Locate the cell with the specified text and output its (X, Y) center coordinate. 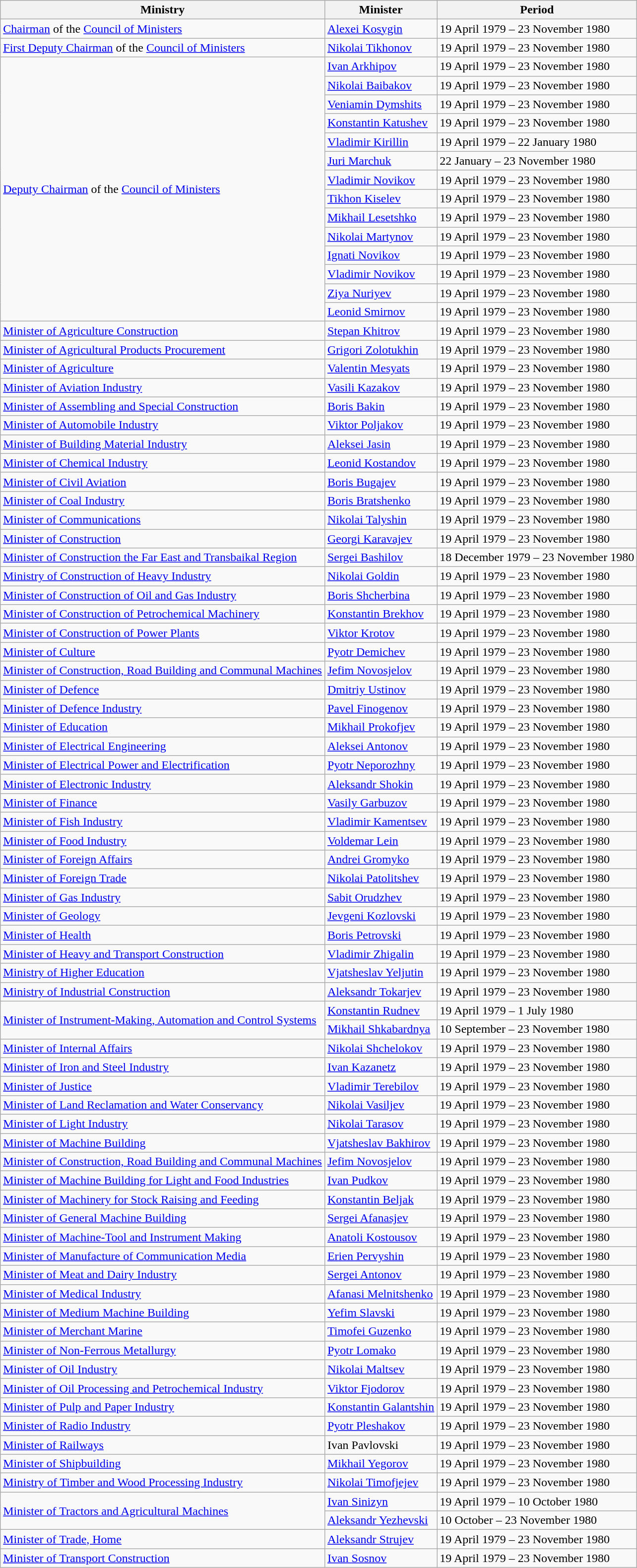
Tikhon Kiselev (381, 198)
Minister of Internal Affairs (163, 1048)
Aleksei Antonov (381, 746)
Voldemar Lein (381, 841)
Pyotr Lomako (381, 1350)
Timofei Guzenko (381, 1331)
Nikolai Goldin (381, 576)
Boris Bratshenko (381, 501)
Aleksandr Shokin (381, 784)
Jevgeni Kozlovski (381, 916)
Nikolai Timofjejev (381, 1483)
Minister of Manufacture of Communication Media (163, 1256)
10 October – 23 November 1980 (537, 1520)
Nikolai Maltsev (381, 1369)
Minister of Aviation Industry (163, 387)
Minister of Defence Industry (163, 708)
Yefim Slavski (381, 1313)
Minister of Medical Industry (163, 1294)
Minister of Meat and Dairy Industry (163, 1275)
Nikolai Patolitshev (381, 878)
Minister of Electrical Engineering (163, 746)
Mikhail Shkabardnya (381, 1029)
Minister of Justice (163, 1086)
Leonid Smirnov (381, 312)
Mikhail Lesetshko (381, 217)
Ministry of Construction of Heavy Industry (163, 576)
Minister of General Machine Building (163, 1218)
Minister of Assembling and Special Construction (163, 406)
Minister of Radio Industry (163, 1426)
Minister (381, 10)
Minister of Building Material Industry (163, 444)
Ministry of Industrial Construction (163, 992)
Konstantin Galantshin (381, 1407)
Aleksandr Tokarjev (381, 992)
Minister of Electronic Industry (163, 784)
Minister of Agriculture (163, 369)
Ignati Novikov (381, 255)
Ministry of Higher Education (163, 973)
Viktor Krotov (381, 633)
Sergei Afanasjev (381, 1218)
Vjatsheslav Bakhirov (381, 1142)
19 April 1979 – 22 January 1980 (537, 142)
Alexei Kosygin (381, 29)
Boris Shcherbina (381, 595)
Minister of Machine Building (163, 1142)
18 December 1979 – 23 November 1980 (537, 558)
Nikolai Baibakov (381, 85)
Nikolai Tikhonov (381, 48)
Boris Petrovski (381, 935)
Minister of Civil Aviation (163, 482)
Minister of Iron and Steel Industry (163, 1067)
Vladimir Kamentsev (381, 821)
First Deputy Chairman of the Council of Ministers (163, 48)
Ivan Pavlovski (381, 1445)
Minister of Foreign Affairs (163, 860)
Minister of Gas Industry (163, 897)
Ministry of Timber and Wood Processing Industry (163, 1483)
Minister of Shipbuilding (163, 1464)
Minister of Health (163, 935)
Nikolai Martynov (381, 237)
Andrei Gromyko (381, 860)
Viktor Fjodorov (381, 1388)
Minister of Agricultural Products Procurement (163, 350)
Minister of Instrument-Making, Automation and Control Systems (163, 1020)
Minister of Culture (163, 652)
Pyotr Neporozhny (381, 765)
Minister of Light Industry (163, 1124)
Ivan Pudkov (381, 1181)
Minister of Tractors and Agricultural Machines (163, 1511)
Minister of Construction the Far East and Transbaikal Region (163, 558)
Konstantin Rudnev (381, 1010)
Aleksandr Strujev (381, 1539)
Nikolai Tarasov (381, 1124)
Minister of Construction of Petrochemical Machinery (163, 614)
19 April 1979 – 10 October 1980 (537, 1502)
Vladimir Kirillin (381, 142)
Aleksei Jasin (381, 444)
Minister of Finance (163, 803)
Anatoli Kostousov (381, 1237)
Grigori Zolotukhin (381, 350)
Minister of Electrical Power and Electrification (163, 765)
Minister of Medium Machine Building (163, 1313)
Minister of Fish Industry (163, 821)
Juri Marchuk (381, 161)
Mikhail Yegorov (381, 1464)
Minister of Automobile Industry (163, 425)
Pyotr Pleshakov (381, 1426)
Minister of Defence (163, 690)
22 January – 23 November 1980 (537, 161)
Minister of Coal Industry (163, 501)
Minister of Agriculture Construction (163, 331)
Ziya Nuriyev (381, 293)
Minister of Construction of Power Plants (163, 633)
Ivan Arkhipov (381, 66)
Vladimir Terebilov (381, 1086)
Valentin Mesyats (381, 369)
Minister of Heavy and Transport Construction (163, 954)
Minister of Pulp and Paper Industry (163, 1407)
Nikolai Talyshin (381, 519)
Ivan Sosnov (381, 1558)
Minister of Communications (163, 519)
Minister of Construction of Oil and Gas Industry (163, 595)
Veniamin Dymshits (381, 104)
Minister of Food Industry (163, 841)
Konstantin Brekhov (381, 614)
Vjatsheslav Yeljutin (381, 973)
Minister of Machine Building for Light and Food Industries (163, 1181)
Erien Pervyshin (381, 1256)
Viktor Poljakov (381, 425)
Minister of Land Reclamation and Water Conservancy (163, 1105)
Vladimir Zhigalin (381, 954)
Minister of Railways (163, 1445)
Ministry (163, 10)
Boris Bugajev (381, 482)
19 April 1979 – 1 July 1980 (537, 1010)
Sergei Bashilov (381, 558)
Mikhail Prokofjev (381, 727)
Vasili Kazakov (381, 387)
Minister of Geology (163, 916)
Pavel Finogenov (381, 708)
Leonid Kostandov (381, 463)
Minister of Chemical Industry (163, 463)
Ivan Kazanetz (381, 1067)
Minister of Machinery for Stock Raising and Feeding (163, 1199)
Minister of Transport Construction (163, 1558)
Minister of Trade, Home (163, 1539)
Afanasi Melnitshenko (381, 1294)
Minister of Merchant Marine (163, 1331)
Minister of Oil Industry (163, 1369)
Aleksandr Yezhevski (381, 1520)
Minister of Non-Ferrous Metallurgy (163, 1350)
Minister of Foreign Trade (163, 878)
Ivan Sinizyn (381, 1502)
Sergei Antonov (381, 1275)
Konstantin Beljak (381, 1199)
Minister of Oil Processing and Petrochemical Industry (163, 1388)
Minister of Machine-Tool and Instrument Making (163, 1237)
Boris Bakin (381, 406)
Chairman of the Council of Ministers (163, 29)
Konstantin Katushev (381, 123)
Georgi Karavajev (381, 538)
10 September – 23 November 1980 (537, 1029)
Period (537, 10)
Stepan Khitrov (381, 331)
Dmitriy Ustinov (381, 690)
Nikolai Shchelokov (381, 1048)
Pyotr Demichev (381, 652)
Deputy Chairman of the Council of Ministers (163, 189)
Vasily Garbuzov (381, 803)
Nikolai Vasiljev (381, 1105)
Minister of Construction (163, 538)
Minister of Education (163, 727)
Sabit Orudzhev (381, 897)
